Extract the (X, Y) coordinate from the center of the cell holding the provided text.  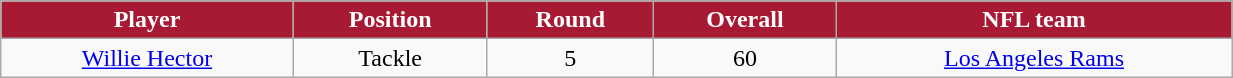
NFL team (1034, 20)
Overall (746, 20)
Position (390, 20)
5 (570, 58)
Los Angeles Rams (1034, 58)
Willie Hector (147, 58)
Player (147, 20)
Tackle (390, 58)
60 (746, 58)
Round (570, 20)
